Search for the cell housing the specified text and yield its (X, Y) center coordinate. 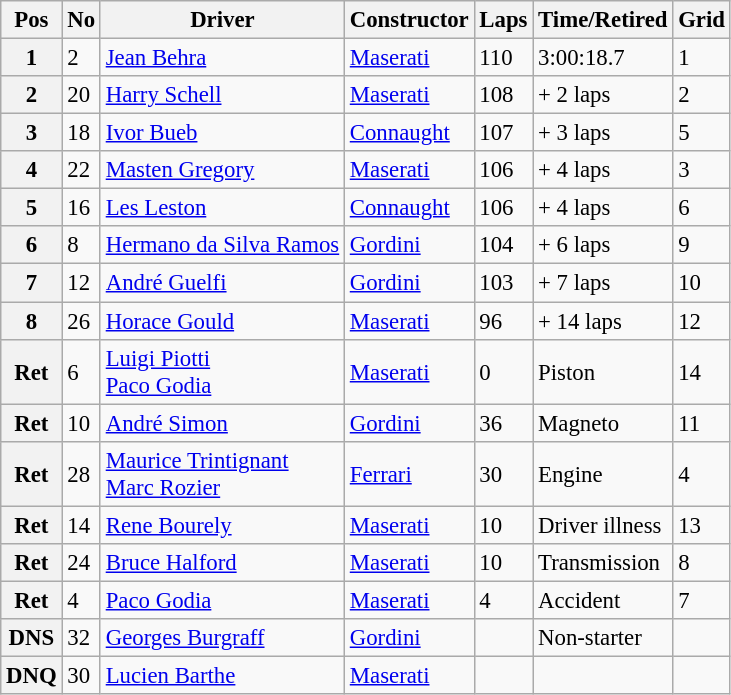
No (81, 20)
Masten Gregory (222, 170)
107 (504, 133)
+ 2 laps (603, 95)
110 (504, 58)
Lucien Barthe (222, 675)
+ 3 laps (603, 133)
Time/Retired (603, 20)
Les Leston (222, 208)
Ivor Bueb (222, 133)
DNS (32, 638)
Transmission (603, 563)
22 (81, 170)
Horace Gould (222, 321)
Jean Behra (222, 58)
Ferrari (409, 474)
Grid (702, 20)
+ 6 laps (603, 245)
Engine (603, 474)
Maurice Trintignant Marc Rozier (222, 474)
Georges Burgraff (222, 638)
103 (504, 283)
24 (81, 563)
Paco Godia (222, 600)
Laps (504, 20)
20 (81, 95)
DNQ (32, 675)
104 (504, 245)
108 (504, 95)
Driver illness (603, 525)
André Simon (222, 423)
96 (504, 321)
Constructor (409, 20)
3:00:18.7 (603, 58)
Harry Schell (222, 95)
Driver (222, 20)
28 (81, 474)
Pos (32, 20)
11 (702, 423)
18 (81, 133)
0 (504, 372)
Luigi Piotti Paco Godia (222, 372)
Non-starter (603, 638)
Bruce Halford (222, 563)
Hermano da Silva Ramos (222, 245)
André Guelfi (222, 283)
26 (81, 321)
+ 14 laps (603, 321)
+ 7 laps (603, 283)
9 (702, 245)
36 (504, 423)
13 (702, 525)
Magneto (603, 423)
16 (81, 208)
Rene Bourely (222, 525)
Piston (603, 372)
32 (81, 638)
Accident (603, 600)
